Capture the cell that displays the provided text and extract its (x, y) central coordinate. 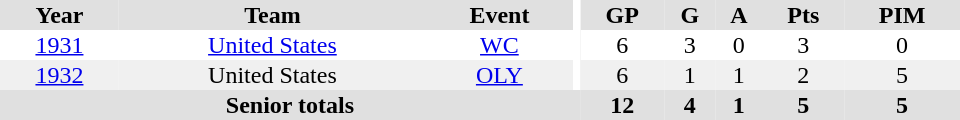
Team (272, 15)
Year (60, 15)
Pts (804, 15)
Senior totals (290, 105)
PIM (902, 15)
1932 (60, 75)
WC (500, 45)
4 (690, 105)
A (738, 15)
GP (622, 15)
1931 (60, 45)
2 (804, 75)
G (690, 15)
OLY (500, 75)
12 (622, 105)
Event (500, 15)
